Output the (X, Y) coordinate of the center of the cell containing the given text.  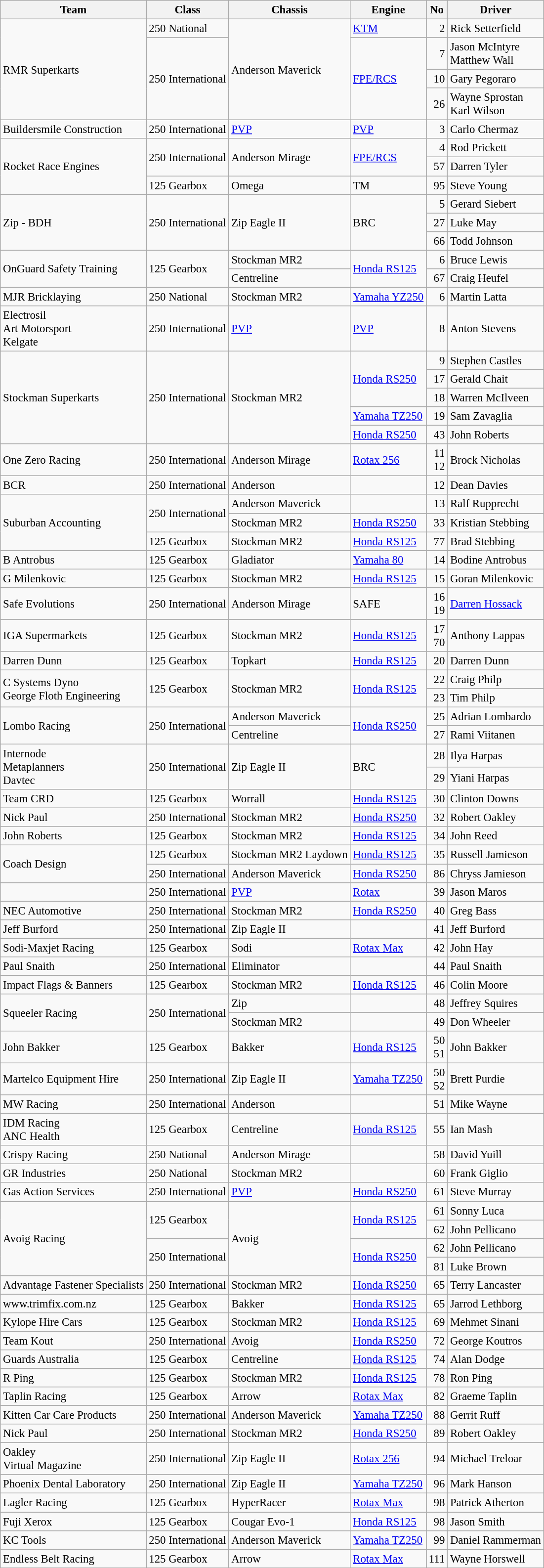
40 (437, 911)
Team Kout (73, 1341)
Topkart (290, 661)
51 (437, 1104)
Team CRD (73, 799)
R Ping (73, 1378)
One Zero Racing (73, 460)
30 (437, 799)
NEC Automotive (73, 911)
15 (437, 578)
No (437, 10)
IGA Supermarkets (73, 636)
Steve Young (496, 185)
39 (437, 892)
Team (73, 10)
77 (437, 541)
Crispy Racing (73, 1155)
OnGuard Safety Training (73, 269)
Gerald Chait (496, 379)
BCR (73, 485)
Jarrod Lethborg (496, 1304)
32 (437, 818)
9 (437, 360)
Eliminator (290, 966)
5 (437, 204)
Rocket Race Engines (73, 166)
41 (437, 929)
Phoenix Dental Laboratory (73, 1484)
7 (437, 53)
34 (437, 836)
48 (437, 1003)
George Koutros (496, 1341)
Lombo Racing (73, 726)
RMR Superkarts (73, 70)
Anton Stevens (496, 329)
5052 (437, 1080)
74 (437, 1359)
18 (437, 398)
Mark Hanson (496, 1484)
Guards Australia (73, 1359)
Luke May (496, 222)
43 (437, 435)
Buildersmile Construction (73, 130)
Greg Bass (496, 911)
MW Racing (73, 1104)
Anthony Lappas (496, 636)
Sodi (290, 948)
Russell Jamieson (496, 855)
Martelco Equipment Hire (73, 1080)
60 (437, 1174)
Terry Lancaster (496, 1285)
Zip (290, 1003)
Jeffrey Squires (496, 1003)
Steve Murray (496, 1192)
Rami Viitanen (496, 735)
KC Tools (73, 1540)
Ilya Harpas (496, 756)
Sodi-Maxjet Racing (73, 948)
Carlo Chermaz (496, 130)
33 (437, 523)
KTM (388, 29)
89 (437, 1434)
22 (437, 679)
Bodine Antrobus (496, 560)
46 (437, 985)
1112 (437, 460)
Yamaha YZ250 (388, 297)
Gas Action Services (73, 1192)
Stockman MR2 Laydown (290, 855)
72 (437, 1341)
www.trimfix.com.nz (73, 1304)
Frank Giglio (496, 1174)
Martin Latta (496, 297)
4 (437, 148)
Adrian Lombardo (496, 717)
Yiani Harpas (496, 779)
GR Industries (73, 1174)
Omega (290, 185)
Chassis (290, 10)
2 (437, 29)
G Milenkovic (73, 578)
Kitten Car Care Products (73, 1415)
Sonny Luca (496, 1211)
88 (437, 1415)
Squeeler Racing (73, 1012)
John Reed (496, 836)
Graeme Taplin (496, 1396)
Rod Prickett (496, 148)
C Systems DynoGeorge Floth Engineering (73, 688)
Rick Setterfield (496, 29)
Goran Milenkovic (496, 578)
49 (437, 1022)
Stockman Superkarts (73, 397)
Dean Davies (496, 485)
Tim Philp (496, 698)
Gerard Siebert (496, 204)
Coach Design (73, 864)
67 (437, 278)
Clinton Downs (496, 799)
Craig Philp (496, 679)
ElectrosilArt MotorsportKelgate (73, 329)
17 (437, 379)
Driver (496, 10)
Zip - BDH (73, 222)
Daniel Rammerman (496, 1540)
Patrick Atherton (496, 1503)
25 (437, 717)
Taplin Racing (73, 1396)
Stephen Castles (496, 360)
99 (437, 1540)
35 (437, 855)
Endless Belt Racing (73, 1559)
OakleyVirtual Magazine (73, 1459)
TM (388, 185)
Wayne Horswell (496, 1559)
Mike Wayne (496, 1104)
Jason Maros (496, 892)
Jason Smith (496, 1522)
57 (437, 167)
Luke Brown (496, 1266)
44 (437, 966)
26 (437, 104)
Gary Pegoraro (496, 79)
Ron Ping (496, 1378)
Colin Moore (496, 985)
Engine (388, 10)
Brad Stebbing (496, 541)
Chryss Jamieson (496, 873)
12 (437, 485)
Brock Nicholas (496, 460)
Michael Treloar (496, 1459)
5051 (437, 1047)
96 (437, 1484)
Alan Dodge (496, 1359)
42 (437, 948)
94 (437, 1459)
Class (188, 10)
19 (437, 416)
Safe Evolutions (73, 604)
B Antrobus (73, 560)
Kristian Stebbing (496, 523)
Worrall (290, 799)
82 (437, 1396)
Brett Purdie (496, 1080)
66 (437, 241)
78 (437, 1378)
Suburban Accounting (73, 523)
69 (437, 1322)
58 (437, 1155)
29 (437, 779)
Ralf Rupprecht (496, 504)
Ian Mash (496, 1130)
81 (437, 1266)
23 (437, 698)
MJR Bricklaying (73, 297)
Gerrit Ruff (496, 1415)
Darren Tyler (496, 167)
Rotax (388, 892)
10 (437, 79)
111 (437, 1559)
3 (437, 130)
1770 (437, 636)
Jason McIntyre Matthew Wall (496, 53)
Fuji Xerox (73, 1522)
Advantage Fastener Specialists (73, 1285)
Bruce Lewis (496, 260)
Kylope Hire Cars (73, 1322)
1619 (437, 604)
Cougar Evo-1 (290, 1522)
John Hay (496, 948)
InternodeMetaplannersDavtec (73, 767)
Craig Heufel (496, 278)
Mehmet Sinani (496, 1322)
Gladiator (290, 560)
SAFE (388, 604)
Todd Johnson (496, 241)
20 (437, 661)
95 (437, 185)
86 (437, 873)
Yamaha 80 (388, 560)
HyperRacer (290, 1503)
Darren Hossack (496, 604)
Wayne Sprostan Karl Wilson (496, 104)
14 (437, 560)
55 (437, 1130)
8 (437, 329)
Avoig Racing (73, 1238)
Warren McIlveen (496, 398)
Sam Zavaglia (496, 416)
Lagler Racing (73, 1503)
13 (437, 504)
28 (437, 756)
David Yuill (496, 1155)
Impact Flags & Banners (73, 985)
IDM RacingANC Health (73, 1130)
Don Wheeler (496, 1022)
